Output the (X, Y) coordinate of the center of the cell containing the given text.  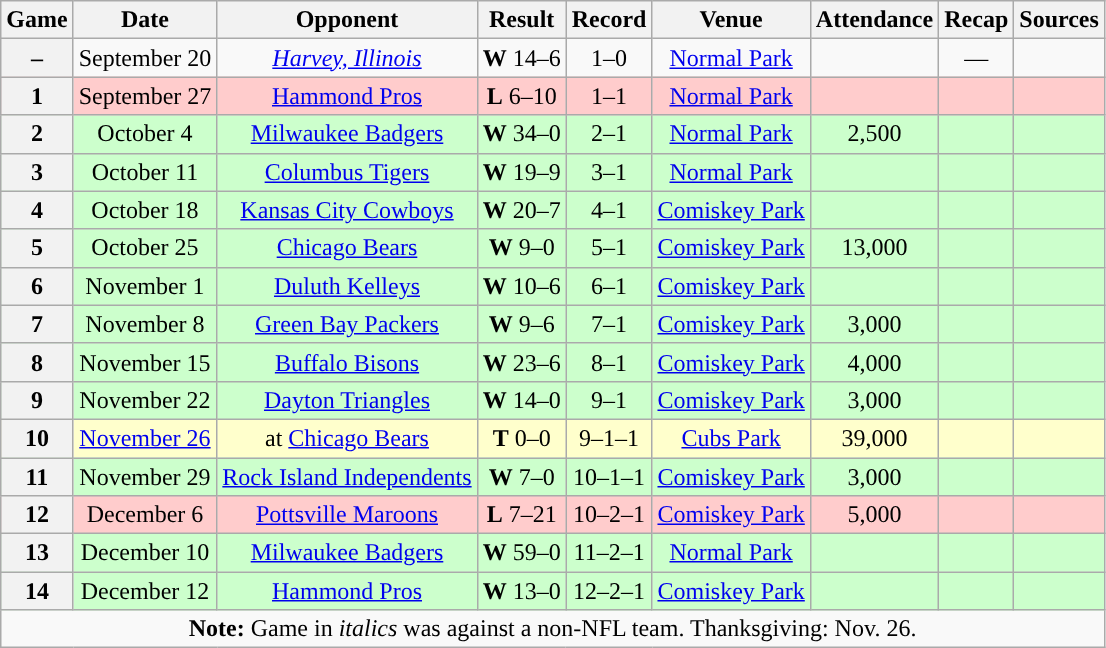
November 29 (145, 477)
November 15 (145, 362)
W 23–6 (522, 362)
October 25 (145, 248)
8–1 (609, 362)
7–1 (609, 324)
1–0 (609, 58)
11–2–1 (609, 553)
December 6 (145, 515)
12–2–1 (609, 591)
Buffalo Bisons (347, 362)
W 13–0 (522, 591)
Recap (976, 20)
10–1–1 (609, 477)
– (37, 58)
Attendance (874, 20)
September 20 (145, 58)
November 22 (145, 400)
Note: Game in italics was against a non-NFL team. Thanksgiving: Nov. 26. (553, 629)
7 (37, 324)
3 (37, 172)
W 9–0 (522, 248)
November 26 (145, 438)
W 20–7 (522, 210)
11 (37, 477)
W 14–0 (522, 400)
9 (37, 400)
Chicago Bears (347, 248)
November 1 (145, 286)
W 10–6 (522, 286)
L 6–10 (522, 96)
10 (37, 438)
September 27 (145, 96)
5,000 (874, 515)
13 (37, 553)
Pottsville Maroons (347, 515)
December 12 (145, 591)
2–1 (609, 134)
1 (37, 96)
October 4 (145, 134)
39,000 (874, 438)
Duluth Kelleys (347, 286)
T 0–0 (522, 438)
2,500 (874, 134)
4 (37, 210)
W 59–0 (522, 553)
8 (37, 362)
November 8 (145, 324)
Rock Island Independents (347, 477)
1–1 (609, 96)
4–1 (609, 210)
9–1–1 (609, 438)
13,000 (874, 248)
9–1 (609, 400)
W 7–0 (522, 477)
5–1 (609, 248)
Dayton Triangles (347, 400)
Columbus Tigers (347, 172)
Record (609, 20)
L 7–21 (522, 515)
Result (522, 20)
W 19–9 (522, 172)
Venue (731, 20)
October 11 (145, 172)
— (976, 58)
Date (145, 20)
Harvey, Illinois (347, 58)
W 34–0 (522, 134)
5 (37, 248)
December 10 (145, 553)
Opponent (347, 20)
October 18 (145, 210)
6–1 (609, 286)
10–2–1 (609, 515)
12 (37, 515)
Green Bay Packers (347, 324)
2 (37, 134)
Cubs Park (731, 438)
at Chicago Bears (347, 438)
4,000 (874, 362)
Sources (1060, 20)
Game (37, 20)
14 (37, 591)
Kansas City Cowboys (347, 210)
6 (37, 286)
W 9–6 (522, 324)
W 14–6 (522, 58)
3–1 (609, 172)
